Detect which cell encompasses the target text, then output its (X, Y) center coordinate. 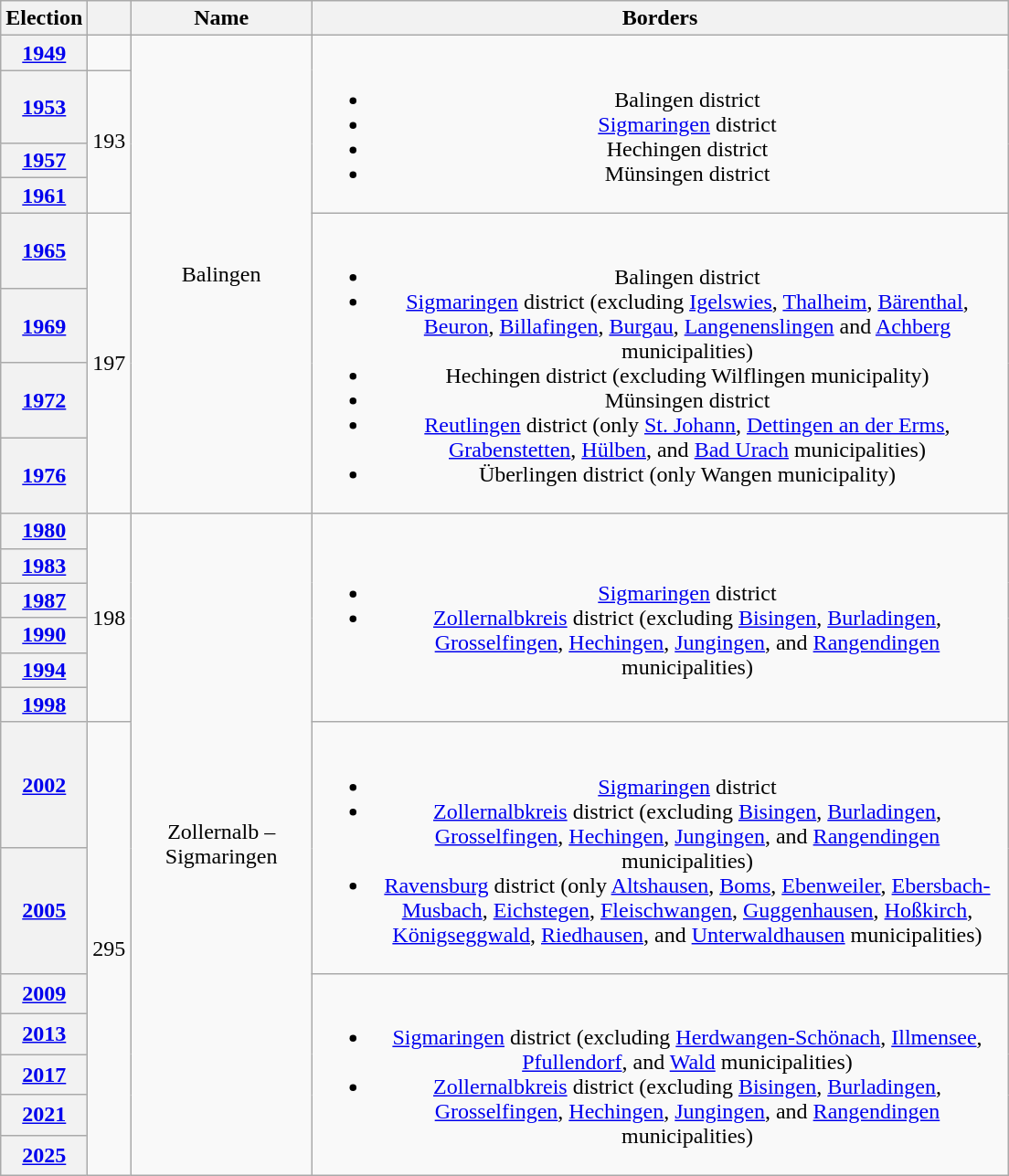
1969 (44, 325)
1972 (44, 400)
2002 (44, 785)
2025 (44, 1155)
197 (110, 364)
1957 (44, 161)
2009 (44, 993)
1949 (44, 53)
198 (110, 618)
Sigmaringen districtZollernalbkreis district (excluding Bisingen, Burladingen, Grosselfingen, Hechingen, Jungingen, and Rangendingen municipalities) (660, 618)
1976 (44, 476)
295 (110, 948)
Name (221, 18)
2021 (44, 1115)
2017 (44, 1075)
Election (44, 18)
1987 (44, 600)
1980 (44, 531)
Balingen districtSigmaringen districtHechingen districtMünsingen district (660, 124)
2013 (44, 1034)
1953 (44, 107)
1965 (44, 250)
1990 (44, 635)
Borders (660, 18)
193 (110, 142)
Balingen (221, 274)
1983 (44, 566)
1961 (44, 196)
2005 (44, 911)
Zollernalb – Sigmaringen (221, 844)
1998 (44, 705)
1994 (44, 670)
